Return the (x, y) coordinate for the center point of the cell that contains the specified text.  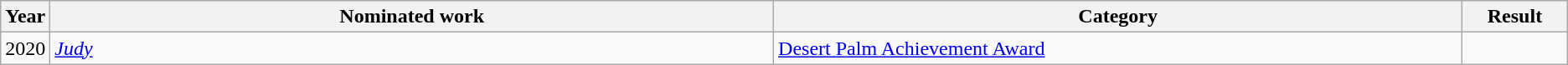
Year (25, 17)
Result (1515, 17)
Nominated work (412, 17)
Judy (412, 48)
Desert Palm Achievement Award (1118, 48)
2020 (25, 48)
Category (1118, 17)
